Scan for the cell matching the given text and deliver its (x, y) coordinate at center. 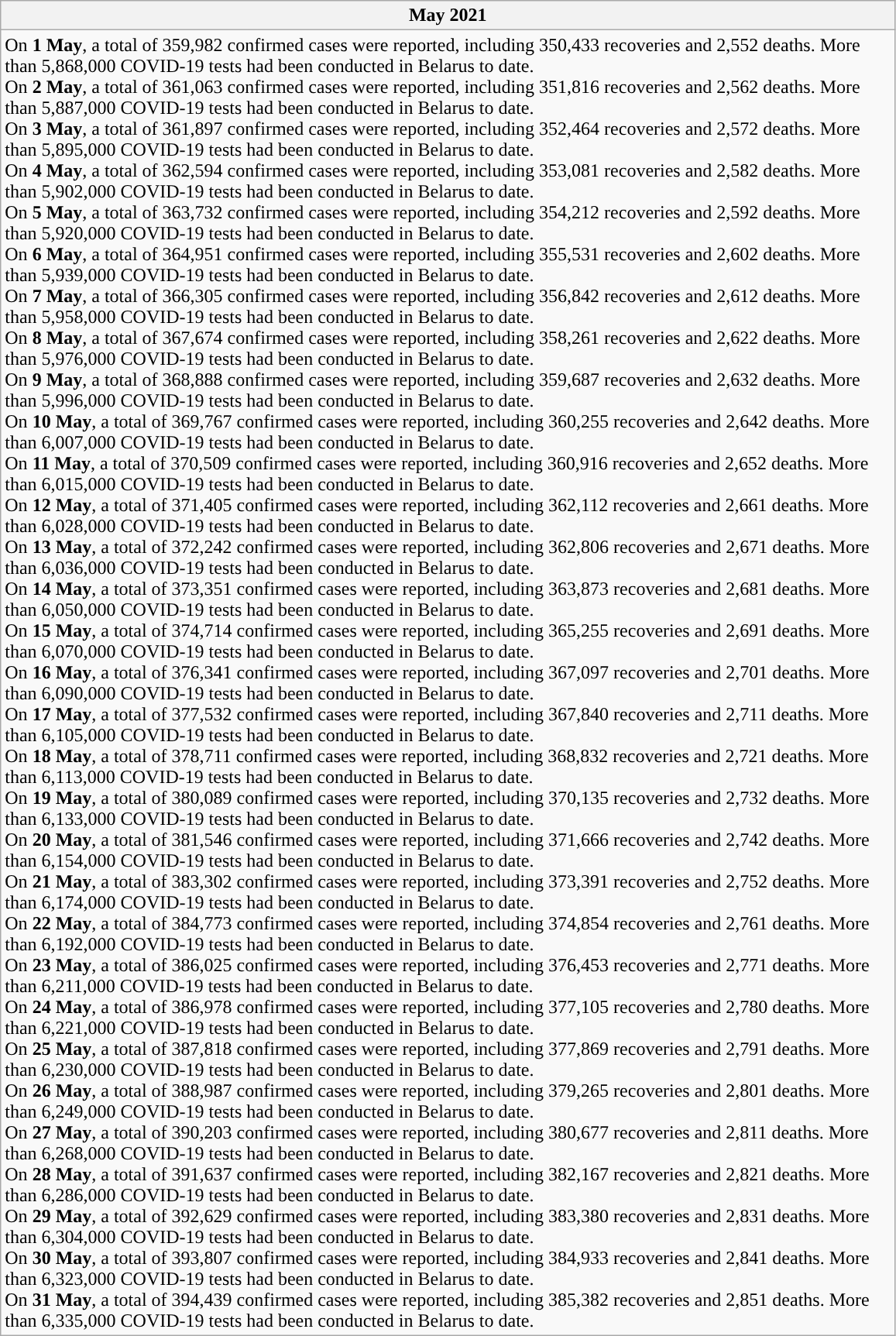
May 2021 (448, 15)
